Identify which cell holds the provided text, then report its [X, Y] central coordinate. 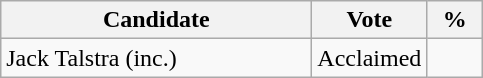
Acclaimed [370, 58]
Candidate [156, 20]
Jack Talstra (inc.) [156, 58]
% [455, 20]
Vote [370, 20]
